Search for the cell housing the specified text and yield its (x, y) center coordinate. 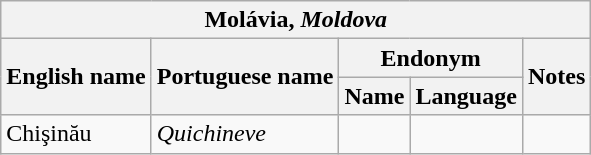
Molávia, Moldova (296, 20)
Endonym (430, 58)
Language (466, 96)
Quichineve (245, 134)
Portuguese name (245, 77)
English name (76, 77)
Notes (556, 77)
Chişinău (76, 134)
Name (374, 96)
